Determine the (X, Y) coordinate at the center of the cell enclosing the given text.  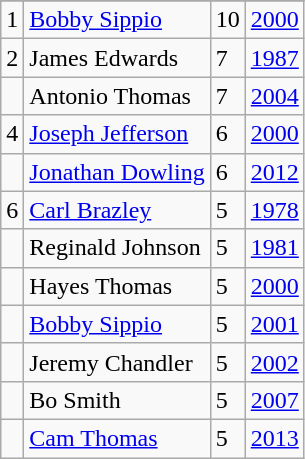
2007 (274, 400)
Antonio Thomas (117, 96)
1981 (274, 248)
2004 (274, 96)
Bo Smith (117, 400)
2012 (274, 172)
2001 (274, 324)
1987 (274, 58)
Carl Brazley (117, 210)
2013 (274, 438)
Jonathan Dowling (117, 172)
1 (12, 20)
2002 (274, 362)
2 (12, 58)
Reginald Johnson (117, 248)
10 (228, 20)
Jeremy Chandler (117, 362)
Joseph Jefferson (117, 134)
James Edwards (117, 58)
Cam Thomas (117, 438)
4 (12, 134)
Hayes Thomas (117, 286)
1978 (274, 210)
